Search for the cell housing the specified text and yield its [X, Y] center coordinate. 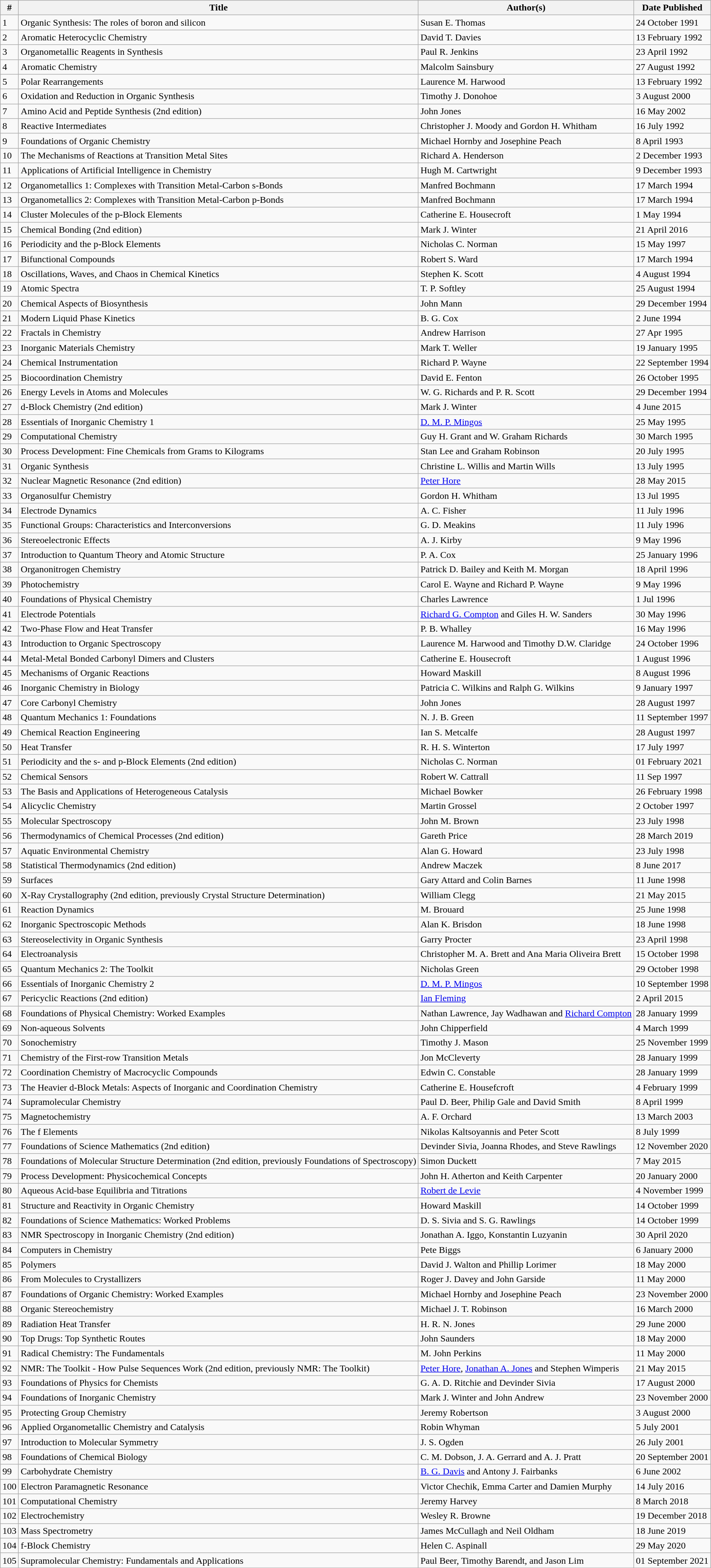
Chemical Bonding (2nd edition) [218, 230]
J. S. Ogden [526, 1442]
Quantum Mechanics 1: Foundations [218, 718]
John H. Atherton and Keith Carpenter [526, 1176]
H. R. N. Jones [526, 1324]
1 May 1994 [672, 215]
5 [9, 82]
2 April 2015 [672, 998]
Laurence M. Harwood [526, 82]
Energy Levels in Atoms and Molecules [218, 392]
Jon McCleverty [526, 1058]
John M. Brown [526, 821]
Michael J. T. Robinson [526, 1309]
23 April 1998 [672, 939]
14 [9, 215]
72 [9, 1072]
32 [9, 481]
B. G. Cox [526, 318]
P. B. Whalley [526, 629]
Nathan Lawrence, Jay Wadhawan and Richard Compton [526, 1013]
Organometallics 2: Complexes with Transition Metal-Carbon p-Bonds [218, 200]
Nuclear Magnetic Resonance (2nd edition) [218, 481]
101 [9, 1501]
25 [9, 377]
39 [9, 584]
28 March 2019 [672, 836]
Jeremy Harvey [526, 1501]
D. S. Sivia and S. G. Rawlings [526, 1220]
15 October 1998 [672, 954]
Electrode Potentials [218, 614]
16 May 1996 [672, 629]
William Clegg [526, 895]
11 [9, 170]
Biocoordination Chemistry [218, 377]
8 June 2017 [672, 865]
90 [9, 1338]
Radical Chemistry: The Fundamentals [218, 1353]
Christine L. Willis and Martin Wills [526, 466]
Richard P. Wayne [526, 362]
9 December 1993 [672, 170]
Periodicity and the p-Block Elements [218, 244]
17 July 1997 [672, 747]
61 [9, 910]
Roger J. Davey and John Garside [526, 1279]
89 [9, 1324]
16 [9, 244]
Organic Synthesis [218, 466]
66 [9, 984]
Martin Grossel [526, 806]
Coordination Chemistry of Macrocyclic Compounds [218, 1072]
d-Block Chemistry (2nd edition) [218, 407]
52 [9, 777]
Foundations of Chemical Biology [218, 1457]
David T. Davies [526, 37]
55 [9, 821]
NMR Spectroscopy in Inorganic Chemistry (2nd edition) [218, 1235]
25 August 1994 [672, 289]
30 March 1995 [672, 437]
71 [9, 1058]
4 February 1999 [672, 1087]
Introduction to Molecular Symmetry [218, 1442]
26 October 1995 [672, 377]
95 [9, 1413]
Susan E. Thomas [526, 23]
Organonitrogen Chemistry [218, 570]
Peter Hore, Jonathan A. Jones and Stephen Wimperis [526, 1368]
22 September 1994 [672, 362]
9 [9, 141]
33 [9, 496]
8 April 1993 [672, 141]
Laurence M. Harwood and Timothy D.W. Claridge [526, 643]
80 [9, 1191]
Organic Synthesis: The roles of boron and silicon [218, 23]
Paul Beer, Timothy Barendt, and Jason Lim [526, 1560]
Process Development: Fine Chemicals from Grams to Kilograms [218, 451]
Andrew Maczek [526, 865]
79 [9, 1176]
Fractals in Chemistry [218, 333]
38 [9, 570]
Two-Phase Flow and Heat Transfer [218, 629]
Atomic Spectra [218, 289]
David E. Fenton [526, 377]
Jeremy Robertson [526, 1413]
14 July 2016 [672, 1486]
65 [9, 969]
91 [9, 1353]
26 February 1998 [672, 791]
Inorganic Spectroscopic Methods [218, 925]
27 August 1992 [672, 67]
25 January 1996 [672, 555]
93 [9, 1383]
Author(s) [526, 8]
M. Brouard [526, 910]
Mark T. Weller [526, 348]
Essentials of Inorganic Chemistry 2 [218, 984]
Chemical Reaction Engineering [218, 732]
76 [9, 1132]
From Molecules to Crystallizers [218, 1279]
8 April 1999 [672, 1102]
18 June 2019 [672, 1531]
12 November 2020 [672, 1146]
53 [9, 791]
84 [9, 1250]
29 May 2020 [672, 1545]
20 January 2000 [672, 1176]
24 [9, 362]
34 [9, 510]
36 [9, 540]
Amino Acid and Peptide Synthesis (2nd edition) [218, 111]
Foundations of Physics for Chemists [218, 1383]
Applications of Artificial Intelligence in Chemistry [218, 170]
Mass Spectrometry [218, 1531]
Gareth Price [526, 836]
Foundations of Science Mathematics: Worked Problems [218, 1220]
Supramolecular Chemistry [218, 1102]
13 Jul 1995 [672, 496]
Aromatic Heterocyclic Chemistry [218, 37]
21 April 2016 [672, 230]
20 [9, 303]
Mark J. Winter and John Andrew [526, 1398]
16 March 2000 [672, 1309]
24 October 1991 [672, 23]
102 [9, 1516]
A. F. Orchard [526, 1117]
Foundations of Molecular Structure Determination (2nd edition, previously Foundations of Spectroscopy) [218, 1161]
50 [9, 747]
Quantum Mechanics 2: The Toolkit [218, 969]
37 [9, 555]
68 [9, 1013]
Carol E. Wayne and Richard P. Wayne [526, 584]
43 [9, 643]
Date Published [672, 8]
Polymers [218, 1265]
Organometallics 1: Complexes with Transition Metal-Carbon s-Bonds [218, 185]
Stan Lee and Graham Robinson [526, 451]
Pericyclic Reactions (2nd edition) [218, 998]
Foundations of Science Mathematics (2nd edition) [218, 1146]
26 July 2001 [672, 1442]
22 [9, 333]
W. G. Richards and P. R. Scott [526, 392]
Applied Organometallic Chemistry and Catalysis [218, 1427]
Alicyclic Chemistry [218, 806]
Heat Transfer [218, 747]
Foundations of Organic Chemistry: Worked Examples [218, 1294]
19 January 1995 [672, 348]
John Chipperfield [526, 1028]
Patrick D. Bailey and Keith M. Morgan [526, 570]
Structure and Reactivity in Organic Chemistry [218, 1206]
46 [9, 688]
01 September 2021 [672, 1560]
19 [9, 289]
Stephen K. Scott [526, 274]
Aromatic Chemistry [218, 67]
56 [9, 836]
20 September 2001 [672, 1457]
85 [9, 1265]
Computers in Chemistry [218, 1250]
Hugh M. Cartwright [526, 170]
Gordon H. Whitham [526, 496]
# [9, 8]
8 March 2018 [672, 1501]
Electroanalysis [218, 954]
Organic Stereochemistry [218, 1309]
11 September 1997 [672, 718]
Organosulfur Chemistry [218, 496]
Alan G. Howard [526, 850]
Catherine E. Housefcroft [526, 1087]
Robert S. Ward [526, 259]
Foundations of Organic Chemistry [218, 141]
Functional Groups: Characteristics and Interconversions [218, 525]
60 [9, 895]
29 [9, 437]
69 [9, 1028]
74 [9, 1102]
Richard A. Henderson [526, 155]
62 [9, 925]
Mechanisms of Organic Reactions [218, 673]
Helen C. Aspinall [526, 1545]
Richard G. Compton and Giles H. W. Sanders [526, 614]
1 August 1996 [672, 659]
Modern Liquid Phase Kinetics [218, 318]
103 [9, 1531]
Foundations of Physical Chemistry [218, 599]
Essentials of Inorganic Chemistry 1 [218, 422]
7 [9, 111]
41 [9, 614]
John Mann [526, 303]
44 [9, 659]
Peter Hore [526, 481]
f-Block Chemistry [218, 1545]
17 August 2000 [672, 1383]
Chemical Instrumentation [218, 362]
Oscillations, Waves, and Chaos in Chemical Kinetics [218, 274]
Radiation Heat Transfer [218, 1324]
96 [9, 1427]
21 [9, 318]
59 [9, 880]
Reaction Dynamics [218, 910]
87 [9, 1294]
70 [9, 1043]
Protecting Group Chemistry [218, 1413]
17 [9, 259]
Paul R. Jenkins [526, 52]
15 [9, 230]
James McCullagh and Neil Oldham [526, 1531]
Organometallic Reagents in Synthesis [218, 52]
86 [9, 1279]
Aquatic Environmental Chemistry [218, 850]
Wesley R. Browne [526, 1516]
13 March 2003 [672, 1117]
Edwin C. Constable [526, 1072]
Michael Bowker [526, 791]
Carbohydrate Chemistry [218, 1472]
G. D. Meakins [526, 525]
104 [9, 1545]
8 July 1999 [672, 1132]
John Saunders [526, 1338]
P. A. Cox [526, 555]
Victor Chechik, Emma Carter and Damien Murphy [526, 1486]
Metal-Metal Bonded Carbonyl Dimers and Clusters [218, 659]
Surfaces [218, 880]
Ian Fleming [526, 998]
23 April 1992 [672, 52]
NMR: The Toolkit - How Pulse Sequences Work (2nd edition, previously NMR: The Toolkit) [218, 1368]
Bifunctional Compounds [218, 259]
Robert W. Cattrall [526, 777]
16 July 1992 [672, 126]
The Mechanisms of Reactions at Transition Metal Sites [218, 155]
Electrochemistry [218, 1516]
6 June 2002 [672, 1472]
25 November 1999 [672, 1043]
Simon Duckett [526, 1161]
2 December 1993 [672, 155]
Electrode Dynamics [218, 510]
23 [9, 348]
Devinder Sivia, Joanna Rhodes, and Steve Rawlings [526, 1146]
Inorganic Chemistry in Biology [218, 688]
2 [9, 37]
18 April 1996 [672, 570]
6 [9, 96]
30 [9, 451]
75 [9, 1117]
13 July 1995 [672, 466]
Sonochemistry [218, 1043]
88 [9, 1309]
28 [9, 422]
92 [9, 1368]
Andrew Harrison [526, 333]
30 May 1996 [672, 614]
57 [9, 850]
Statistical Thermodynamics (2nd edition) [218, 865]
26 [9, 392]
B. G. Davis and Antony J. Fairbanks [526, 1472]
The Heavier d-Block Metals: Aspects of Inorganic and Coordination Chemistry [218, 1087]
G. A. D. Ritchie and Devinder Sivia [526, 1383]
5 July 2001 [672, 1427]
R. H. S. Winterton [526, 747]
12 [9, 185]
Magnetochemistry [218, 1117]
Ian S. Metcalfe [526, 732]
4 March 1999 [672, 1028]
A. J. Kirby [526, 540]
C. M. Dobson, J. A. Gerrard and A. J. Pratt [526, 1457]
78 [9, 1161]
24 October 1996 [672, 643]
Nikolas Kaltsoyannis and Peter Scott [526, 1132]
X-Ray Crystallography (2nd edition, previously Crystal Structure Determination) [218, 895]
3 [9, 52]
31 [9, 466]
Introduction to Quantum Theory and Atomic Structure [218, 555]
15 May 1997 [672, 244]
83 [9, 1235]
Photochemistry [218, 584]
M. John Perkins [526, 1353]
25 May 1995 [672, 422]
Non-aqueous Solvents [218, 1028]
Christopher J. Moody and Gordon H. Whitham [526, 126]
Jonathan A. Iggo, Konstantin Luzyanin [526, 1235]
Patricia C. Wilkins and Ralph G. Wilkins [526, 688]
6 January 2000 [672, 1250]
Foundations of Inorganic Chemistry [218, 1398]
45 [9, 673]
49 [9, 732]
105 [9, 1560]
Charles Lawrence [526, 599]
8 August 1996 [672, 673]
2 June 1994 [672, 318]
Chemical Sensors [218, 777]
Aqueous Acid-base Equilibria and Titrations [218, 1191]
94 [9, 1398]
Introduction to Organic Spectroscopy [218, 643]
Gary Attard and Colin Barnes [526, 880]
Top Drugs: Top Synthetic Routes [218, 1338]
Reactive Intermediates [218, 126]
Cluster Molecules of the p-Block Elements [218, 215]
T. P. Softley [526, 289]
Supramolecular Chemistry: Fundamentals and Applications [218, 1560]
Stereoelectronic Effects [218, 540]
30 April 2020 [672, 1235]
98 [9, 1457]
58 [9, 865]
4 [9, 67]
13 [9, 200]
Electron Paramagnetic Resonance [218, 1486]
Robert de Levie [526, 1191]
The Basis and Applications of Heterogeneous Catalysis [218, 791]
51 [9, 762]
7 May 2015 [672, 1161]
48 [9, 718]
Inorganic Materials Chemistry [218, 348]
Malcolm Sainsbury [526, 67]
67 [9, 998]
Pete Biggs [526, 1250]
Guy H. Grant and W. Graham Richards [526, 437]
Oxidation and Reduction in Organic Synthesis [218, 96]
29 June 2000 [672, 1324]
Stereoselectivity in Organic Synthesis [218, 939]
27 [9, 407]
1 Jul 1996 [672, 599]
27 Apr 1995 [672, 333]
Nicholas Green [526, 969]
Periodicity and the s- and p-Block Elements (2nd edition) [218, 762]
Timothy J. Donohoe [526, 96]
81 [9, 1206]
47 [9, 703]
25 June 1998 [672, 910]
01 February 2021 [672, 762]
Process Development: Physicochemical Concepts [218, 1176]
The f Elements [218, 1132]
Chemistry of the First-row Transition Metals [218, 1058]
20 July 1995 [672, 451]
54 [9, 806]
8 [9, 126]
82 [9, 1220]
28 May 2015 [672, 481]
Core Carbonyl Chemistry [218, 703]
2 October 1997 [672, 806]
16 May 2002 [672, 111]
N. J. B. Green [526, 718]
Robin Whyman [526, 1427]
29 October 1998 [672, 969]
10 September 1998 [672, 984]
4 June 2015 [672, 407]
11 June 1998 [672, 880]
Christopher M. A. Brett and Ana Maria Oliveira Brett [526, 954]
Chemical Aspects of Biosynthesis [218, 303]
A. C. Fisher [526, 510]
64 [9, 954]
4 August 1994 [672, 274]
Timothy J. Mason [526, 1043]
73 [9, 1087]
100 [9, 1486]
11 Sep 1997 [672, 777]
Garry Procter [526, 939]
18 June 1998 [672, 925]
9 January 1997 [672, 688]
63 [9, 939]
35 [9, 525]
18 [9, 274]
1 [9, 23]
99 [9, 1472]
4 November 1999 [672, 1191]
19 December 2018 [672, 1516]
10 [9, 155]
97 [9, 1442]
Molecular Spectroscopy [218, 821]
Paul D. Beer, Philip Gale and David Smith [526, 1102]
42 [9, 629]
Alan K. Brisdon [526, 925]
Polar Rearrangements [218, 82]
Title [218, 8]
David J. Walton and Phillip Lorimer [526, 1265]
Thermodynamics of Chemical Processes (2nd edition) [218, 836]
40 [9, 599]
Foundations of Physical Chemistry: Worked Examples [218, 1013]
77 [9, 1146]
